Find where the given text appears and provide that cell's center as [x, y] coordinate. 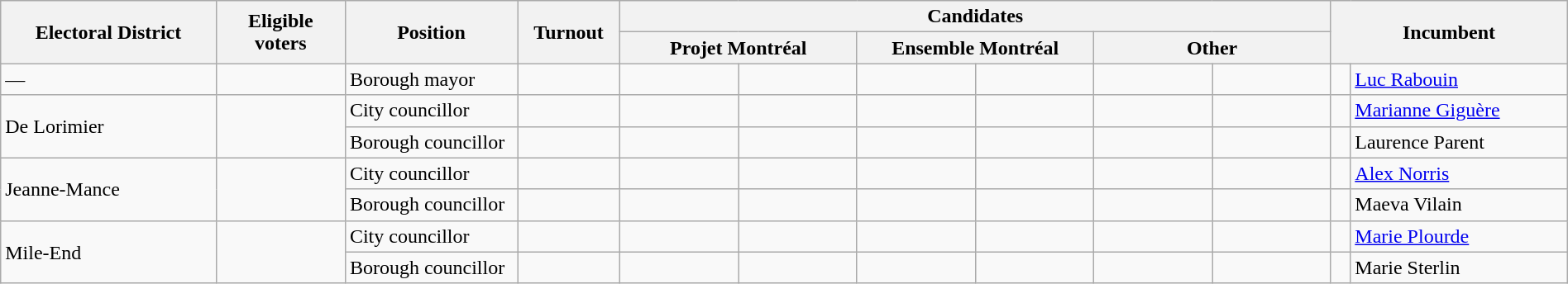
Incumbent [1449, 32]
Luc Rabouin [1459, 79]
Eligible voters [280, 32]
Other [1212, 48]
— [108, 79]
Turnout [569, 32]
Position [431, 32]
Alex Norris [1459, 173]
Projet Montréal [739, 48]
Electoral District [108, 32]
Marie Plourde [1459, 236]
Maeva Vilain [1459, 205]
Laurence Parent [1459, 142]
Borough mayor [431, 79]
Marianne Giguère [1459, 111]
Candidates [976, 17]
Mile-End [108, 252]
Ensemble Montréal [975, 48]
Jeanne-Mance [108, 189]
Marie Sterlin [1459, 267]
De Lorimier [108, 126]
